From the cell containing the given text, extract its center point as (X, Y) coordinate. 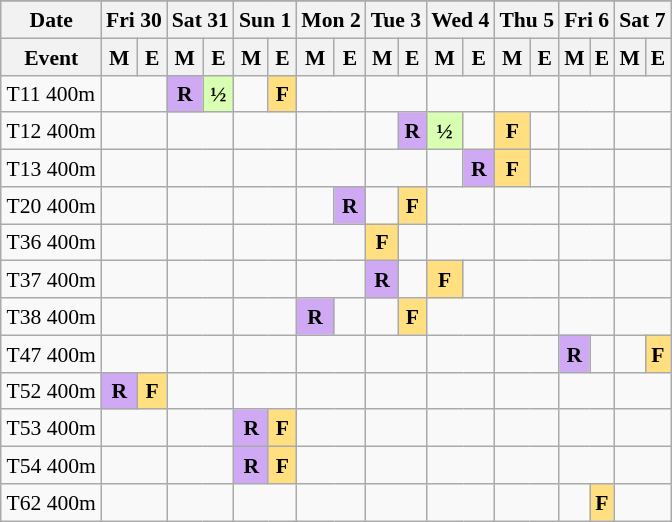
Thu 5 (526, 20)
Tue 3 (396, 20)
Event (50, 56)
Wed 4 (460, 20)
T52 400m (50, 390)
T62 400m (50, 502)
T47 400m (50, 354)
Sun 1 (265, 20)
Date (50, 20)
T20 400m (50, 204)
T37 400m (50, 280)
T36 400m (50, 242)
Sat 7 (642, 20)
T54 400m (50, 464)
T12 400m (50, 130)
T38 400m (50, 316)
Fri 6 (586, 20)
T53 400m (50, 428)
Fri 30 (134, 20)
T13 400m (50, 168)
T11 400m (50, 94)
Sat 31 (200, 20)
Mon 2 (330, 20)
